Detect which cell encompasses the target text, then output its (x, y) center coordinate. 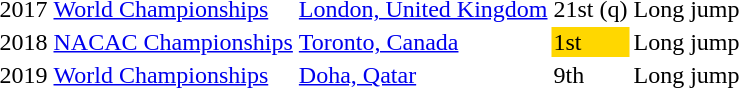
1st (590, 42)
Toronto, Canada (423, 42)
NACAC Championships (173, 42)
